Return the (x, y) coordinate for the center point of the cell that contains the specified text.  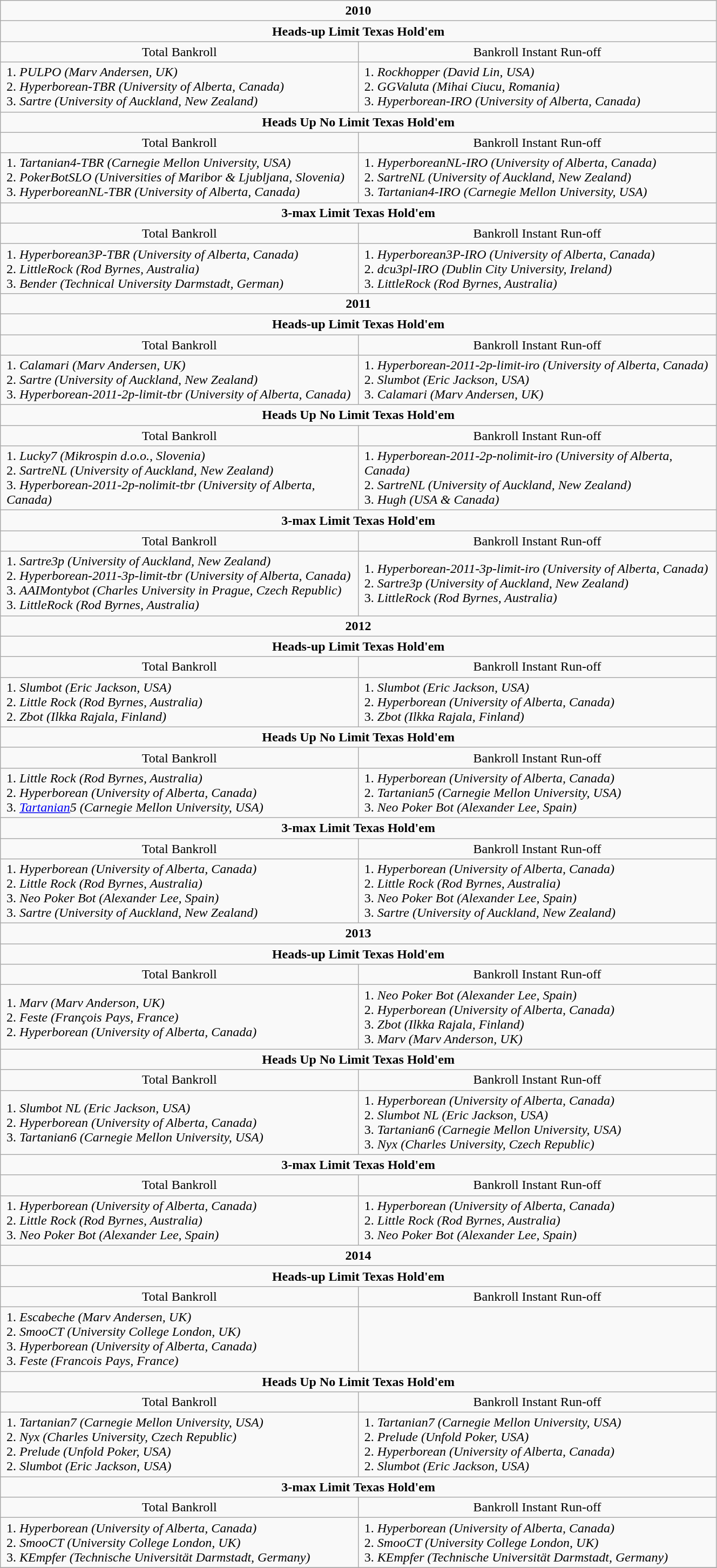
1. Rockhopper (David Lin, USA) 2. GGValuta (Mihai Ciucu, Romania) 3. Hyperborean-IRO (University of Alberta, Canada) (538, 87)
1. Marv (Marv Anderson, UK) 2. Feste (François Pays, France) 2. Hyperborean (University of Alberta, Canada) (179, 1017)
1. Neo Poker Bot (Alexander Lee, Spain) 2. Hyperborean (University of Alberta, Canada) 3. Zbot (Ilkka Rajala, Finland)3. Marv (Marv Anderson, UK) (538, 1017)
1. Hyperborean-2011-2p-limit-iro (University of Alberta, Canada) 2. Slumbot (Eric Jackson, USA) 3. Calamari (Marv Andersen, UK) (538, 380)
1. Hyperborean (University of Alberta, Canada) 2. Tartanian5 (Carnegie Mellon University, USA) 3. Neo Poker Bot (Alexander Lee, Spain) (538, 793)
1. Hyperborean3P-IRO (University of Alberta, Canada) 2. dcu3pl-IRO (Dublin City University, Ireland) 3. LittleRock (Rod Byrnes, Australia) (538, 268)
2013 (359, 934)
1. Slumbot (Eric Jackson, USA) 2. Little Rock (Rod Byrnes, Australia) 2. Zbot (Ilkka Rajala, Finland) (179, 702)
1. Calamari (Marv Andersen, UK) 2. Sartre (University of Auckland, New Zealand) 3. Hyperborean-2011-2p-limit-tbr (University of Alberta, Canada) (179, 380)
2014 (359, 1255)
1. Slumbot NL (Eric Jackson, USA) 2. Hyperborean (University of Alberta, Canada) 3. Tartanian6 (Carnegie Mellon University, USA) (179, 1122)
1. Hyperborean-2011-2p-nolimit-iro (University of Alberta, Canada) 2. SartreNL (University of Auckland, New Zealand) 3. Hugh (USA & Canada) (538, 478)
1. Slumbot (Eric Jackson, USA) 2. Hyperborean (University of Alberta, Canada) 3. Zbot (Ilkka Rajala, Finland) (538, 702)
1. Little Rock (Rod Byrnes, Australia) 2. Hyperborean (University of Alberta, Canada) 3. Tartanian5 (Carnegie Mellon University, USA) (179, 793)
2012 (359, 626)
2011 (359, 303)
1. PULPO (Marv Andersen, UK) 2. Hyperborean-TBR (University of Alberta, Canada) 3. Sartre (University of Auckland, New Zealand) (179, 87)
2010 (359, 11)
1. Hyperborean3P-TBR (University of Alberta, Canada) 2. LittleRock (Rod Byrnes, Australia) 3. Bender (Technical University Darmstadt, German) (179, 268)
